Return (X, Y) of the center of cell containing provided text 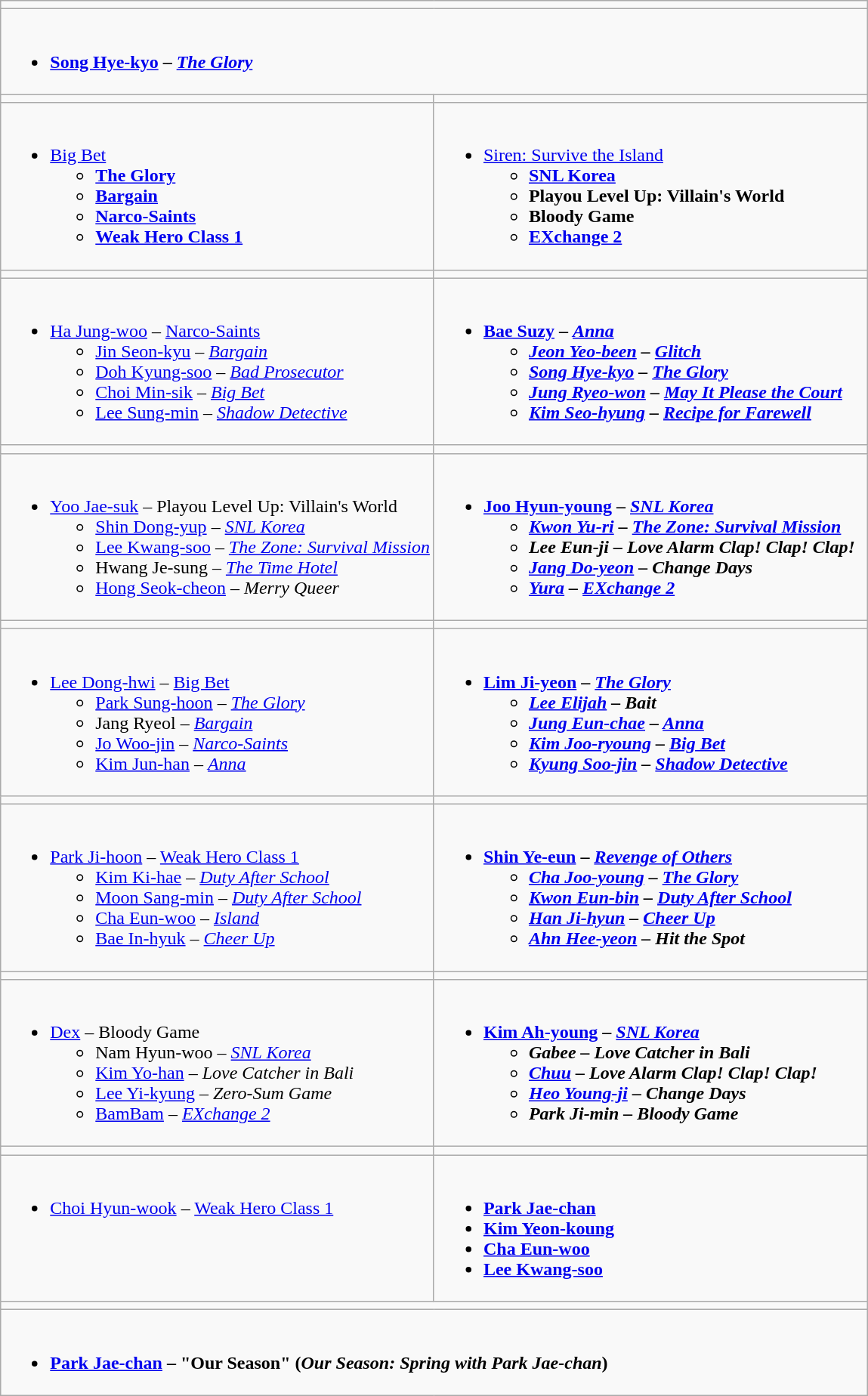
Ha Jung-woo – Narco-SaintsJin Seon-kyu – BargainDoh Kyung-soo – Bad ProsecutorChoi Min-sik – Big BetLee Sung-min – Shadow Detective (218, 361)
Dex – Bloody GameNam Hyun-woo – SNL KoreaKim Yo-han – Love Catcher in BaliLee Yi-kyung – Zero-Sum GameBamBam – EXchange 2 (218, 1064)
Choi Hyun-wook – Weak Hero Class 1 (218, 1228)
Lim Ji-yeon – The GloryLee Elijah – BaitJung Eun-chae – AnnaKim Joo-ryoung – Big BetKyung Soo-jin – Shadow Detective (650, 712)
Joo Hyun-young – SNL KoreaKwon Yu-ri – The Zone: Survival MissionLee Eun-ji – Love Alarm Clap! Clap! Clap!Jang Do-yeon – Change DaysYura – EXchange 2 (650, 536)
Bae Suzy – AnnaJeon Yeo-been – GlitchSong Hye-kyo – The GloryJung Ryeo-won – May It Please the CourtKim Seo-hyung – Recipe for Farewell (650, 361)
Kim Ah-young – SNL KoreaGabee – Love Catcher in BaliChuu – Love Alarm Clap! Clap! Clap!Heo Young-ji – Change DaysPark Ji-min – Bloody Game (650, 1064)
Siren: Survive the IslandSNL KoreaPlayou Level Up: Villain's WorldBloody GameEXchange 2 (650, 186)
Park Jae-chanKim Yeon-koungCha Eun-wooLee Kwang-soo (650, 1228)
Park Ji-hoon – Weak Hero Class 1Kim Ki-hae – Duty After SchoolMoon Sang-min – Duty After SchoolCha Eun-woo – IslandBae In-hyuk – Cheer Up (218, 887)
Shin Ye-eun – Revenge of OthersCha Joo-young – The GloryKwon Eun-bin – Duty After SchoolHan Ji-hyun – Cheer UpAhn Hee-yeon – Hit the Spot (650, 887)
Big BetThe GloryBargainNarco-SaintsWeak Hero Class 1 (218, 186)
Park Jae-chan – "Our Season" (Our Season: Spring with Park Jae-chan) (434, 1352)
Lee Dong-hwi – Big BetPark Sung-hoon – The GloryJang Ryeol – BargainJo Woo-jin – Narco-SaintsKim Jun-han – Anna (218, 712)
Song Hye-kyo – The Glory (434, 51)
